Detect which cell encompasses the target text, then output its (x, y) center coordinate. 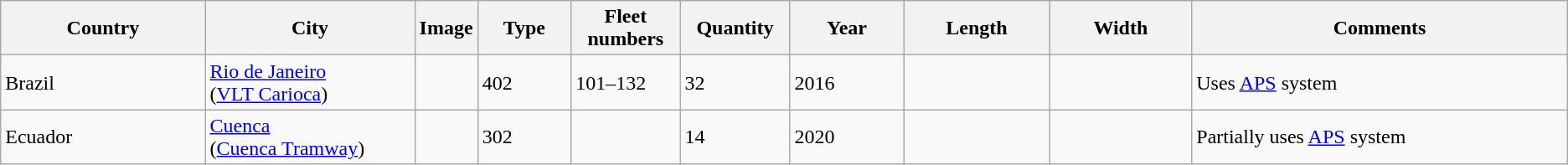
City (310, 28)
Ecuador (103, 137)
32 (735, 82)
Quantity (735, 28)
Length (977, 28)
Fleet numbers (626, 28)
2016 (847, 82)
302 (524, 137)
2020 (847, 137)
101–132 (626, 82)
Cuenca(Cuenca Tramway) (310, 137)
Country (103, 28)
Partially uses APS system (1380, 137)
Rio de Janeiro(VLT Carioca) (310, 82)
402 (524, 82)
Brazil (103, 82)
Year (847, 28)
Comments (1380, 28)
Image (446, 28)
Type (524, 28)
Uses APS system (1380, 82)
Width (1121, 28)
14 (735, 137)
